Extract the [X, Y] coordinate from the center of the cell holding the provided text.  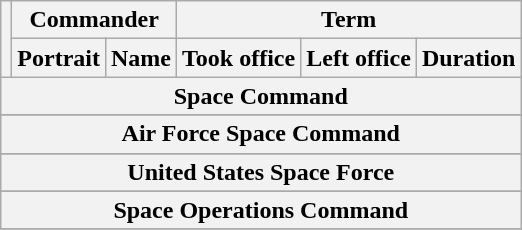
Took office [239, 58]
Portrait [59, 58]
United States Space Force [261, 172]
Space Command [261, 96]
Term [349, 20]
Duration [468, 58]
Name [140, 58]
Commander [94, 20]
Space Operations Command [261, 210]
Left office [359, 58]
Air Force Space Command [261, 134]
